Pinpoint the cell where the given text exists, returning its [X, Y] midpoint coordinate. 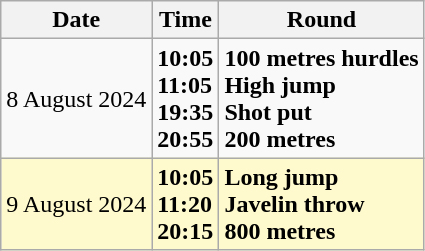
10:0511:0519:3520:55 [186, 98]
Long jumpJavelin throw800 metres [322, 204]
8 August 2024 [76, 98]
10:0511:2020:15 [186, 204]
100 metres hurdlesHigh jumpShot put200 metres [322, 98]
9 August 2024 [76, 204]
Time [186, 20]
Round [322, 20]
Date [76, 20]
